From the cell containing the given text, extract its center point as (X, Y) coordinate. 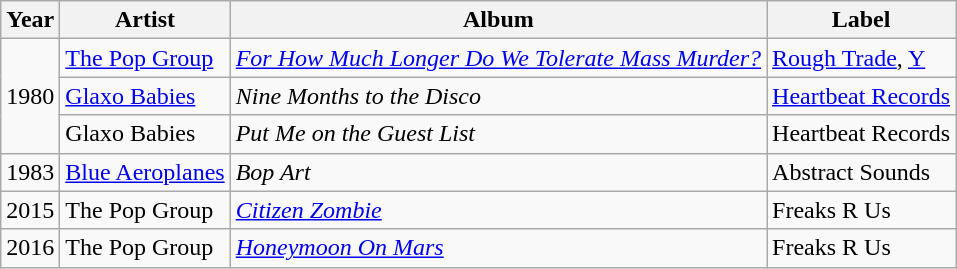
Album (498, 20)
Nine Months to the Disco (498, 96)
2016 (30, 248)
Rough Trade, Y (862, 58)
Year (30, 20)
Label (862, 20)
1983 (30, 172)
Citizen Zombie (498, 210)
For How Much Longer Do We Tolerate Mass Murder? (498, 58)
2015 (30, 210)
Honeymoon On Mars (498, 248)
Blue Aeroplanes (145, 172)
Abstract Sounds (862, 172)
Artist (145, 20)
Put Me on the Guest List (498, 134)
Bop Art (498, 172)
1980 (30, 96)
